Provide the [x, y] coordinate of the cell's center where the given text is located.  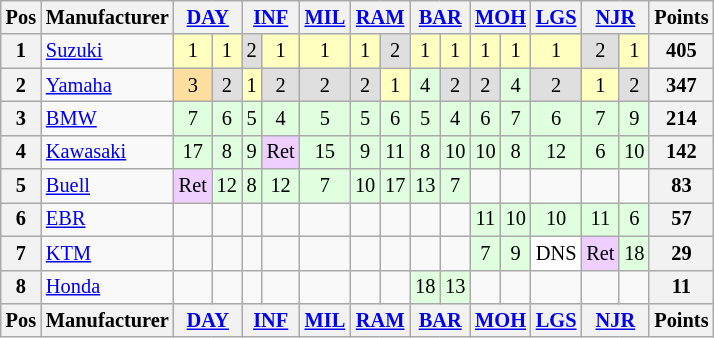
405 [681, 51]
EBR [108, 219]
214 [681, 118]
347 [681, 85]
29 [681, 253]
57 [681, 219]
Honda [108, 287]
15 [325, 152]
KTM [108, 253]
83 [681, 186]
BMW [108, 118]
DNS [556, 253]
Suzuki [108, 51]
Kawasaki [108, 152]
Buell [108, 186]
142 [681, 152]
Yamaha [108, 85]
